Scan for the cell matching the given text and deliver its [X, Y] coordinate at center. 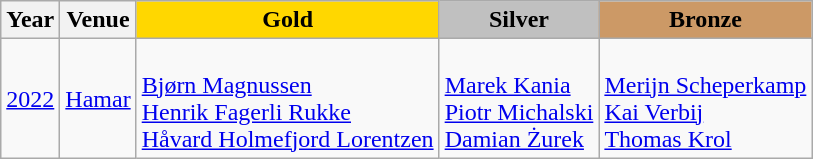
Silver [519, 20]
Marek KaniaPiotr MichalskiDamian Żurek [519, 98]
Gold [288, 20]
Hamar [98, 98]
Venue [98, 20]
2022 [30, 98]
Year [30, 20]
Merijn ScheperkampKai VerbijThomas Krol [706, 98]
Bronze [706, 20]
Bjørn MagnussenHenrik Fagerli RukkeHåvard Holmefjord Lorentzen [288, 98]
